Determine the (X, Y) coordinate at the center of the cell enclosing the given text.  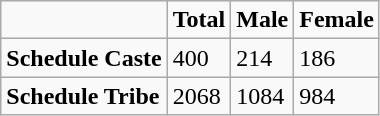
Female (337, 20)
186 (337, 58)
984 (337, 96)
214 (262, 58)
Schedule Caste (84, 58)
2068 (199, 96)
Total (199, 20)
1084 (262, 96)
400 (199, 58)
Schedule Tribe (84, 96)
Male (262, 20)
